Provide the [x, y] coordinate of the cell's center where the given text is located.  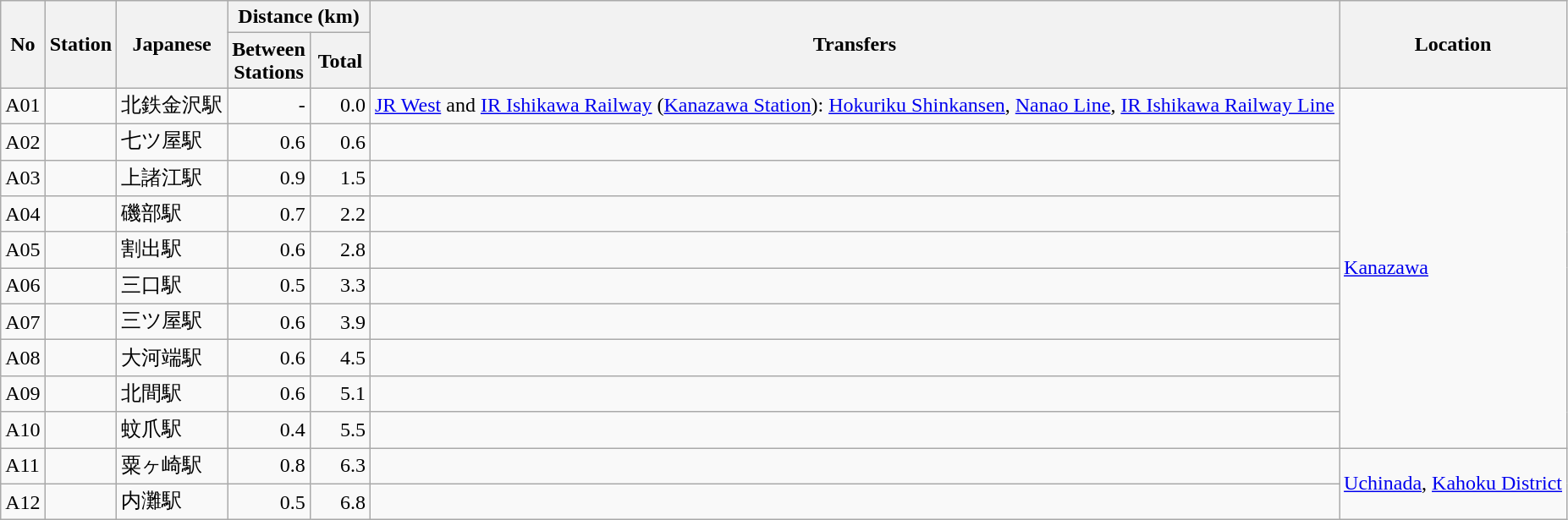
Kanazawa [1454, 268]
三ツ屋駅 [173, 321]
七ツ屋駅 [173, 142]
三口駅 [173, 286]
0.4 [269, 430]
内灘駅 [173, 502]
A06 [23, 286]
1.5 [340, 178]
Japanese [173, 44]
北鉄金沢駅 [173, 107]
3.9 [340, 321]
Transfers [855, 44]
A11 [23, 467]
5.5 [340, 430]
6.3 [340, 467]
A09 [23, 394]
A07 [23, 321]
Location [1454, 44]
A12 [23, 502]
Station [80, 44]
A03 [23, 178]
BetweenStations [269, 61]
0.0 [340, 107]
0.8 [269, 467]
0.9 [269, 178]
A08 [23, 359]
3.3 [340, 286]
上諸江駅 [173, 178]
0.7 [269, 215]
磯部駅 [173, 215]
A01 [23, 107]
A02 [23, 142]
大河端駅 [173, 359]
蚊爪駅 [173, 430]
割出駅 [173, 250]
A10 [23, 430]
Uchinada, Kahoku District [1454, 484]
No [23, 44]
粟ヶ崎駅 [173, 467]
JR West and IR Ishikawa Railway (Kanazawa Station): Hokuriku Shinkansen, Nanao Line, IR Ishikawa Railway Line [855, 107]
6.8 [340, 502]
北間駅 [173, 394]
- [269, 107]
A04 [23, 215]
4.5 [340, 359]
2.8 [340, 250]
5.1 [340, 394]
2.2 [340, 215]
Total [340, 61]
A05 [23, 250]
Distance (km) [300, 17]
